Scan for the cell matching the given text and deliver its (x, y) coordinate at center. 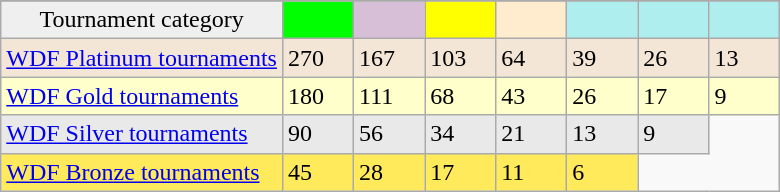
11 (532, 172)
43 (532, 96)
270 (318, 58)
Tournament category (142, 20)
45 (318, 172)
90 (318, 134)
34 (460, 134)
180 (318, 96)
21 (532, 134)
111 (390, 96)
103 (460, 58)
28 (390, 172)
WDF Platinum tournaments (142, 58)
64 (532, 58)
39 (602, 58)
6 (602, 172)
167 (390, 58)
WDF Silver tournaments (142, 134)
WDF Bronze tournaments (142, 172)
56 (390, 134)
WDF Gold tournaments (142, 96)
68 (460, 96)
